Scan for the cell matching the given text and deliver its (x, y) coordinate at center. 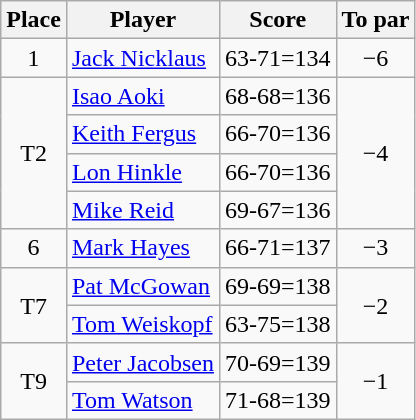
T7 (34, 305)
Isao Aoki (142, 96)
Tom Weiskopf (142, 324)
Lon Hinkle (142, 172)
Player (142, 20)
Score (278, 20)
−2 (376, 305)
70-69=139 (278, 362)
−4 (376, 153)
68-68=136 (278, 96)
−3 (376, 248)
Jack Nicklaus (142, 58)
71-68=139 (278, 400)
63-71=134 (278, 58)
69-67=136 (278, 210)
Place (34, 20)
Pat McGowan (142, 286)
6 (34, 248)
Peter Jacobsen (142, 362)
T2 (34, 153)
−1 (376, 381)
Keith Fergus (142, 134)
66-71=137 (278, 248)
69-69=138 (278, 286)
To par (376, 20)
T9 (34, 381)
Mark Hayes (142, 248)
−6 (376, 58)
63-75=138 (278, 324)
Tom Watson (142, 400)
Mike Reid (142, 210)
1 (34, 58)
